Locate the cell with the specified text and output its (X, Y) center coordinate. 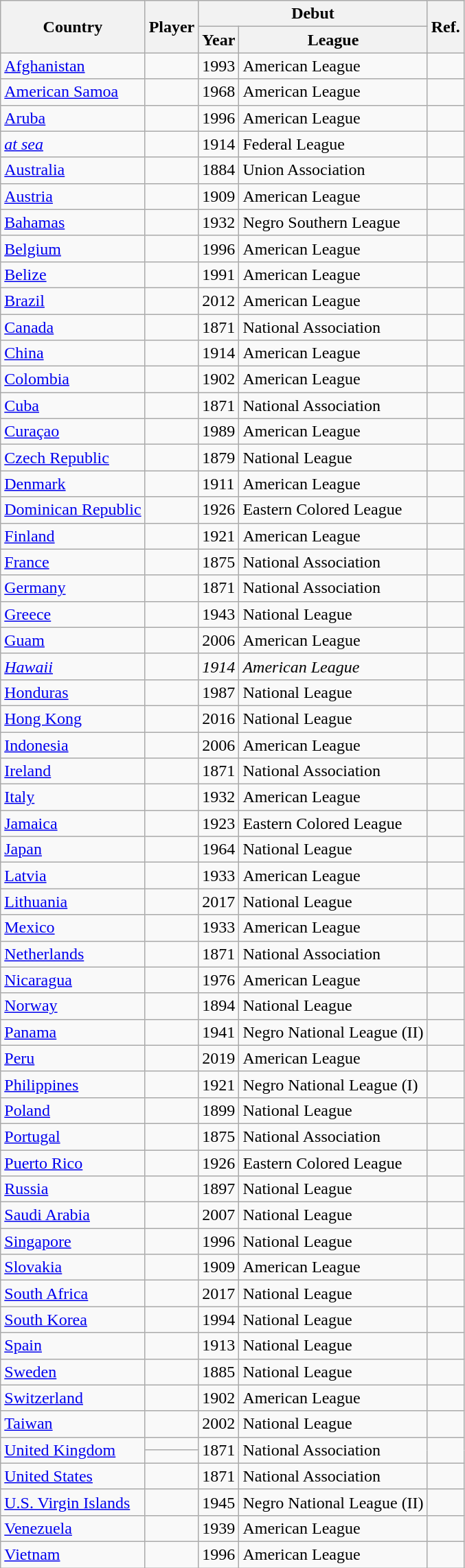
Belgium (73, 248)
2019 (218, 1058)
1923 (218, 823)
Peru (73, 1058)
1913 (218, 1346)
Norway (73, 1006)
Austria (73, 196)
Dominican Republic (73, 510)
Italy (73, 797)
1899 (218, 1110)
1897 (218, 1189)
Union Association (333, 170)
Country (73, 27)
Guam (73, 640)
2016 (218, 718)
Lithuania (73, 902)
1945 (218, 1502)
Negro Southern League (333, 222)
Debut (313, 14)
Poland (73, 1110)
1994 (218, 1320)
Federal League (333, 144)
Netherlands (73, 954)
Slovakia (73, 1267)
Germany (73, 588)
Latvia (73, 876)
Singapore (73, 1241)
Vietnam (73, 1554)
Australia (73, 170)
at sea (73, 144)
1941 (218, 1032)
1894 (218, 1006)
1939 (218, 1528)
Ireland (73, 771)
South Korea (73, 1320)
Jamaica (73, 823)
Mexico (73, 928)
1968 (218, 92)
1991 (218, 274)
U.S. Virgin Islands (73, 1502)
Denmark (73, 484)
Year (218, 40)
Belize (73, 274)
Honduras (73, 692)
South Africa (73, 1294)
Puerto Rico (73, 1163)
Aruba (73, 118)
Switzerland (73, 1398)
Indonesia (73, 745)
Ref. (445, 27)
Philippines (73, 1084)
League (333, 40)
Afghanistan (73, 66)
Spain (73, 1346)
Bahamas (73, 222)
Russia (73, 1189)
1885 (218, 1372)
1976 (218, 980)
1879 (218, 458)
Panama (73, 1032)
China (73, 353)
1987 (218, 692)
United States (73, 1476)
Cuba (73, 406)
Finland (73, 536)
1993 (218, 66)
Hong Kong (73, 718)
Czech Republic (73, 458)
Saudi Arabia (73, 1215)
Brazil (73, 301)
1884 (218, 170)
Japan (73, 850)
Negro National League (I) (333, 1084)
2002 (218, 1424)
France (73, 562)
Greece (73, 614)
2012 (218, 301)
Portugal (73, 1136)
Canada (73, 327)
1943 (218, 614)
Curaçao (73, 432)
Venezuela (73, 1528)
1989 (218, 432)
United Kingdom (73, 1450)
Colombia (73, 379)
1964 (218, 850)
1911 (218, 484)
Nicaragua (73, 980)
Hawaii (73, 666)
American Samoa (73, 92)
Player (172, 27)
Taiwan (73, 1424)
2007 (218, 1215)
Sweden (73, 1372)
